Scan for the cell matching the given text and deliver its (x, y) coordinate at center. 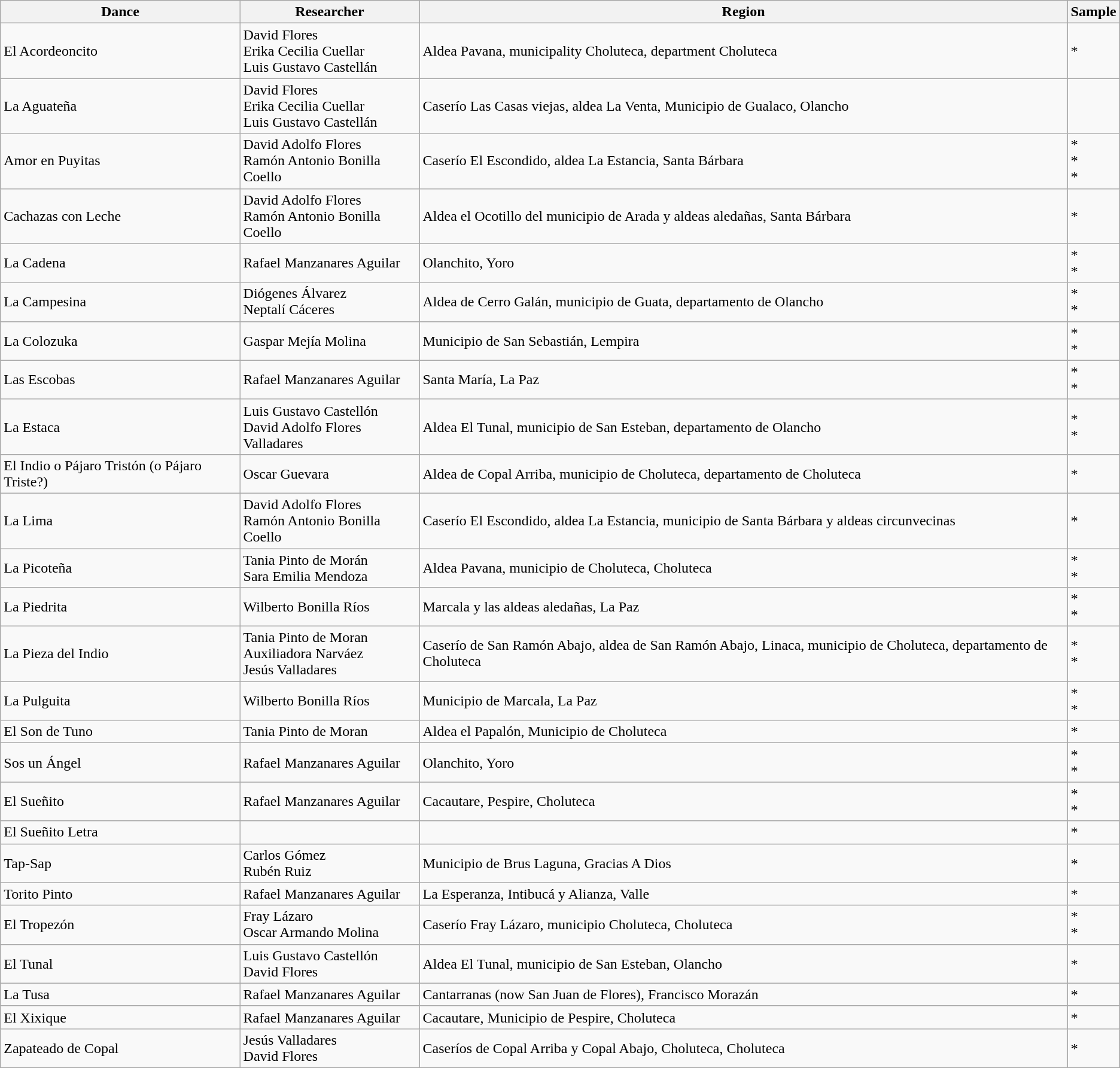
Sample (1094, 12)
Municipio de San Sebastián, Lempira (743, 341)
La Colozuka (120, 341)
Aldea El Tunal, municipio de San Esteban, departamento de Olancho (743, 427)
Caserío El Escondido, aldea La Estancia, Santa Bárbara (743, 161)
Aldea el Ocotillo del municipio de Arada y aldeas aledañas, Santa Bárbara (743, 216)
Aldea Pavana, municipality Choluteca, department Choluteca (743, 51)
Region (743, 12)
Caserío de San Ramón Abajo, aldea de San Ramón Abajo, Linaca, municipio de Choluteca, departamento de Choluteca (743, 654)
Santa María, La Paz (743, 379)
Aldea el Papalón, Municipio de Choluteca (743, 732)
Dance (120, 12)
Las Escobas (120, 379)
El Xixique (120, 1017)
El Tunal (120, 963)
Researcher (330, 12)
Municipio de Brus Laguna, Gracias A Dios (743, 863)
El Tropezón (120, 925)
El Sueñito Letra (120, 832)
Cacautare, Municipio de Pespire, Choluteca (743, 1017)
Tania Pinto de MoranAuxiliadora NarváezJesús Valladares (330, 654)
Diógenes ÁlvarezNeptalí Cáceres (330, 302)
Fray LázaroOscar Armando Molina (330, 925)
Luis Gustavo CastellónDavid Adolfo Flores Valladares (330, 427)
Cantarranas (now San Juan de Flores), Francisco Morazán (743, 994)
La Esperanza, Intibucá y Alianza, Valle (743, 894)
El Indio o Pájaro Tristón (o Pájaro Triste?) (120, 474)
Caseríos de Copal Arriba y Copal Abajo, Choluteca, Choluteca (743, 1048)
Marcala y las aldeas aledañas, La Paz (743, 607)
Carlos GómezRubén Ruiz (330, 863)
Oscar Guevara (330, 474)
Caserío Fray Lázaro, municipio Choluteca, Choluteca (743, 925)
Amor en Puyitas (120, 161)
* * * (1094, 161)
La Picoteña (120, 567)
La Pulguita (120, 701)
La Aguateña (120, 106)
Tania Pinto de MoránSara Emilia Mendoza (330, 567)
El Son de Tuno (120, 732)
Gaspar Mejía Molina (330, 341)
Aldea de Cerro Galán, municipio de Guata, departamento de Olancho (743, 302)
La Tusa (120, 994)
Zapateado de Copal (120, 1048)
Caserío Las Casas viejas, aldea La Venta, Municipio de Gualaco, Olancho (743, 106)
La Pieza del Indio (120, 654)
El Acordeoncito (120, 51)
Jesús ValladaresDavid Flores (330, 1048)
Sos un Ángel (120, 762)
Luis Gustavo CastellónDavid Flores (330, 963)
La Cadena (120, 263)
La Piedrita (120, 607)
La Lima (120, 521)
Torito Pinto (120, 894)
Caserío El Escondido, aldea La Estancia, municipio de Santa Bárbara y aldeas circunvecinas (743, 521)
Cacautare, Pespire, Choluteca (743, 802)
El Sueñito (120, 802)
La Estaca (120, 427)
La Campesina (120, 302)
Aldea Pavana, municipio de Choluteca, Choluteca (743, 567)
Tania Pinto de Moran (330, 732)
Aldea de Copal Arriba, municipio de Choluteca, departamento de Choluteca (743, 474)
Tap-Sap (120, 863)
Aldea El Tunal, municipio de San Esteban, Olancho (743, 963)
Municipio de Marcala, La Paz (743, 701)
Cachazas con Leche (120, 216)
